For the text-containing cell, return its midpoint in (x, y) coordinate format. 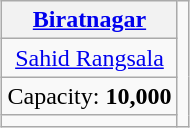
Biratnagar (90, 20)
Sahid Rangsala (90, 58)
Capacity: 10,000 (90, 96)
